Locate the cell with the specified text and output its [x, y] center coordinate. 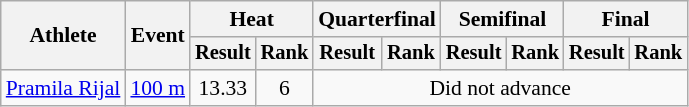
Heat [252, 19]
6 [285, 88]
Event [158, 36]
Did not advance [500, 88]
Final [626, 19]
100 m [158, 88]
13.33 [223, 88]
Quarterfinal [377, 19]
Pramila Rijal [64, 88]
Athlete [64, 36]
Semifinal [502, 19]
